Output the [X, Y] coordinate of the center of the cell containing the given text.  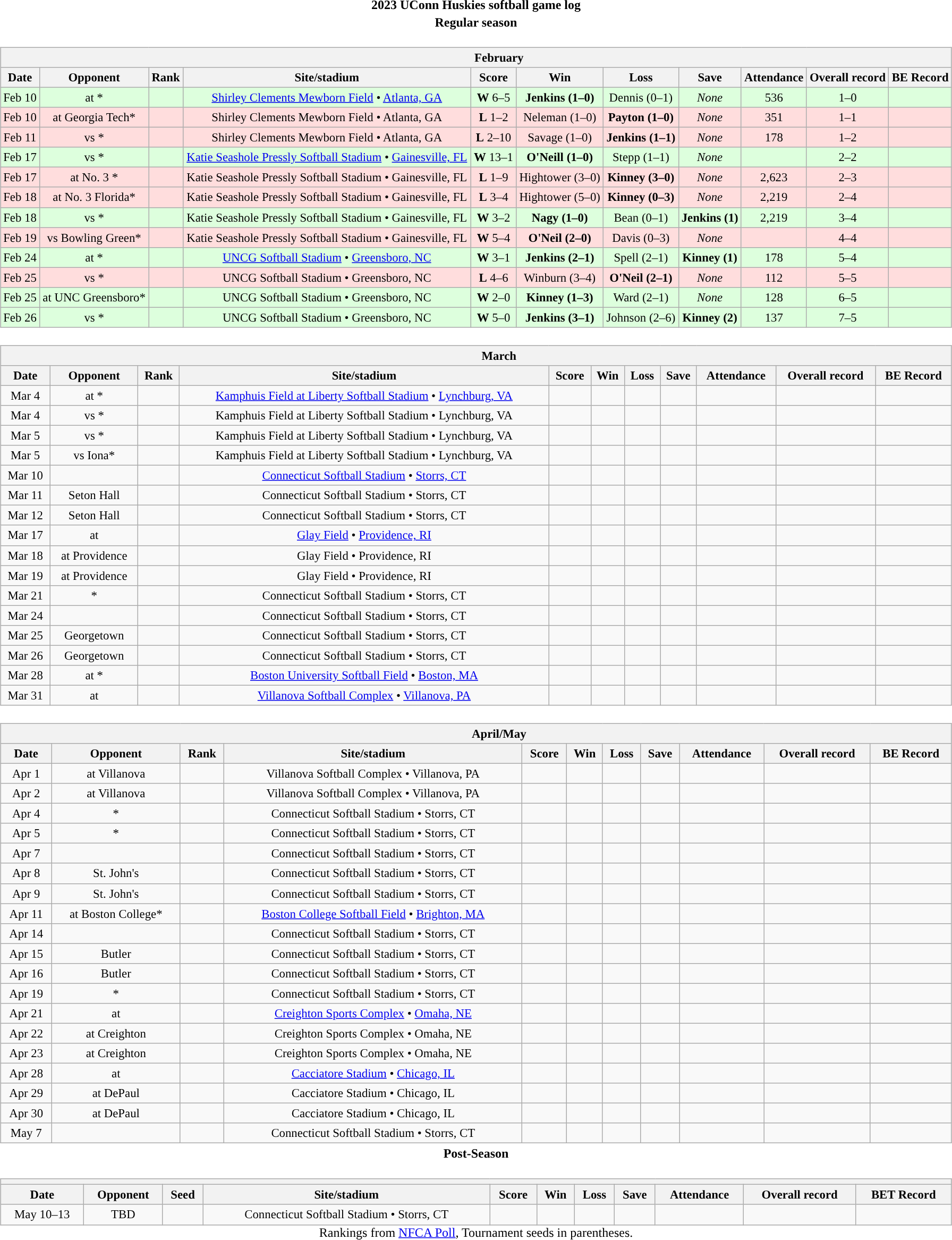
Apr 7 [27, 854]
Stepp (1–1) [641, 157]
Dennis (0–1) [641, 97]
L 3–4 [493, 197]
112 [773, 277]
Feb 11 [20, 138]
Kinney (0–3) [641, 197]
Seed [183, 1195]
W 13–1 [493, 157]
3–4 [848, 217]
Apr 15 [27, 954]
Mar 18 [25, 555]
Mar 28 [25, 676]
Feb 24 [20, 257]
Apr 8 [27, 873]
W 3–1 [493, 257]
1–1 [848, 117]
Apr 21 [27, 1014]
Boston College Softball Field • Brighton, MA [373, 914]
Apr 11 [27, 914]
Savage (1–0) [560, 138]
Boston University Softball Field • Boston, MA [364, 676]
1–2 [848, 138]
Jenkins (1–0) [560, 97]
at Boston College* [116, 914]
Apr 4 [27, 814]
128 [773, 297]
Kinney (2) [710, 317]
Apr 1 [27, 773]
Jenkins (1–1) [641, 138]
Apr 23 [27, 1053]
536 [773, 97]
W 5–0 [493, 317]
Apr 16 [27, 973]
Apr 29 [27, 1093]
vs Bowling Green* [94, 238]
W 3–2 [493, 217]
Hightower (5–0) [560, 197]
Nagy (1–0) [560, 217]
Mar 12 [25, 516]
Johnson (2–6) [641, 317]
2,623 [773, 178]
L 1–9 [493, 178]
6–5 [848, 297]
May 7 [27, 1133]
February [476, 57]
O'Neil (2–0) [560, 238]
Apr 9 [27, 893]
Kinney (1–3) [560, 297]
Winburn (3–4) [560, 277]
Apr 19 [27, 993]
7–5 [848, 317]
Mar 31 [25, 695]
at No. 3 Florida* [94, 197]
5–5 [848, 277]
Mar 11 [25, 495]
Feb 19 [20, 238]
Apr 30 [27, 1114]
2–3 [848, 178]
W 5–4 [493, 238]
Mar 19 [25, 576]
Apr 14 [27, 933]
137 [773, 317]
March [476, 356]
April/May [476, 733]
Apr 2 [27, 794]
Feb 26 [20, 317]
Mar 26 [25, 655]
Apr 5 [27, 833]
2–2 [848, 157]
May 10–13 [42, 1214]
4–4 [848, 238]
W 6–5 [493, 97]
L 1–2 [493, 117]
Mar 25 [25, 635]
Mar 21 [25, 595]
L 4–6 [493, 277]
TBD [123, 1214]
vs Iona* [95, 455]
351 [773, 117]
Spell (2–1) [641, 257]
Jenkins (3–1) [560, 317]
BET Record [903, 1195]
at Georgia Tech* [94, 117]
O'Neil (2–1) [641, 277]
L 2–10 [493, 138]
Kinney (1) [710, 257]
Mar 17 [25, 535]
Bean (0–1) [641, 217]
Neleman (1–0) [560, 117]
Hightower (3–0) [560, 178]
Payton (1–0) [641, 117]
Mar 24 [25, 615]
5–4 [848, 257]
1–0 [848, 97]
2–4 [848, 197]
Davis (0–3) [641, 238]
W 2–0 [493, 297]
Mar 10 [25, 476]
at UNC Greensboro* [94, 297]
Apr 22 [27, 1033]
Jenkins (2–1) [560, 257]
Ward (2–1) [641, 297]
Apr 28 [27, 1073]
Jenkins (1) [710, 217]
O'Neill (1–0) [560, 157]
Kinney (3–0) [641, 178]
at No. 3 * [94, 178]
